For the text-containing cell, return its midpoint in [X, Y] coordinate format. 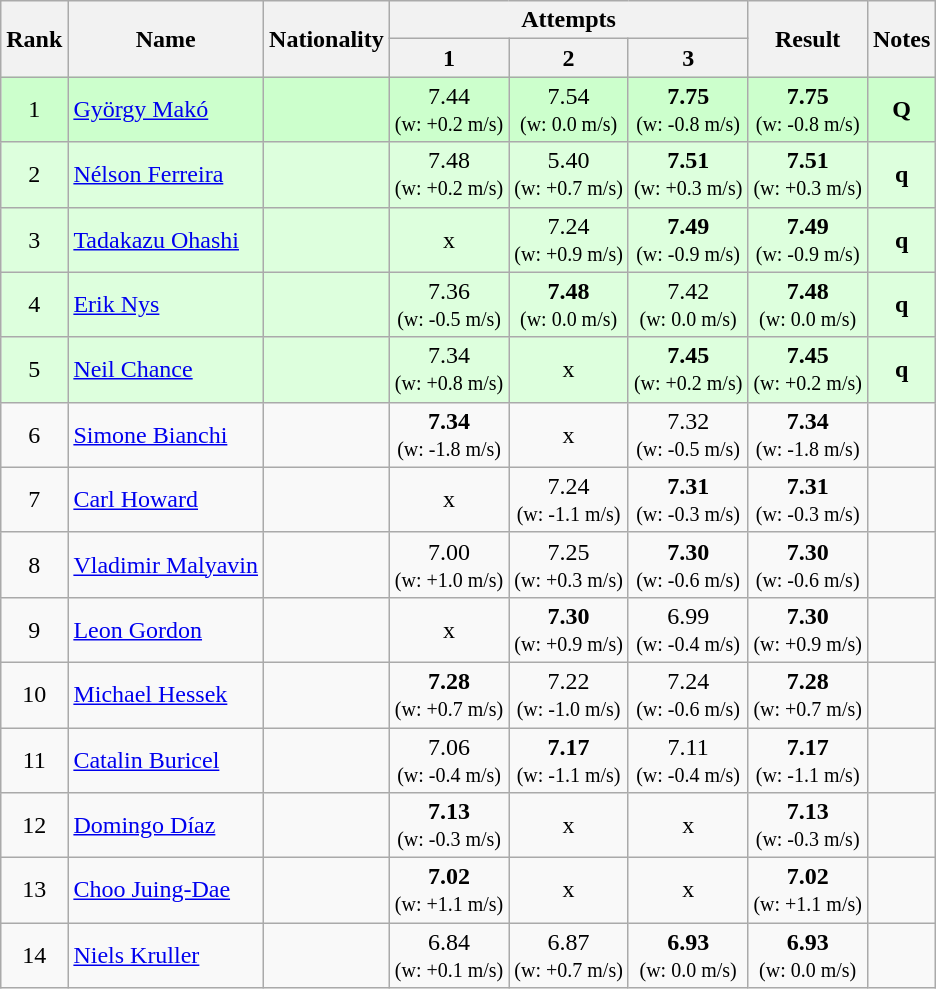
Vladimir Malyavin [166, 564]
Attempts [568, 20]
7.30 (w: -0.6 m/s) [808, 564]
7.48(w: 0.0 m/s) [569, 304]
7.30(w: -0.6 m/s) [688, 564]
7.25(w: +0.3 m/s) [569, 564]
7.36(w: -0.5 m/s) [449, 304]
7.13(w: -0.3 m/s) [449, 826]
7.34(w: +0.8 m/s) [449, 370]
7.13 (w: -0.3 m/s) [808, 826]
7.48 (w: 0.0 m/s) [808, 304]
Nationality [327, 39]
7.31 (w: -0.3 m/s) [808, 500]
7.31(w: -0.3 m/s) [688, 500]
7.02(w: +1.1 m/s) [449, 890]
7.02 (w: +1.1 m/s) [808, 890]
7.24(w: -0.6 m/s) [688, 694]
Erik Nys [166, 304]
7.44(w: +0.2 m/s) [449, 110]
7.42(w: 0.0 m/s) [688, 304]
Choo Juing-Dae [166, 890]
Result [808, 39]
5 [34, 370]
Domingo Díaz [166, 826]
7.49(w: -0.9 m/s) [688, 240]
7.06(w: -0.4 m/s) [449, 760]
Michael Hessek [166, 694]
6.99(w: -0.4 m/s) [688, 630]
12 [34, 826]
Tadakazu Ohashi [166, 240]
7.22(w: -1.0 m/s) [569, 694]
7.28(w: +0.7 m/s) [449, 694]
7.49 (w: -0.9 m/s) [808, 240]
7.30(w: +0.9 m/s) [569, 630]
7.00(w: +1.0 m/s) [449, 564]
8 [34, 564]
7 [34, 500]
7.45 (w: +0.2 m/s) [808, 370]
7.45(w: +0.2 m/s) [688, 370]
14 [34, 956]
4 [34, 304]
7.32(w: -0.5 m/s) [688, 434]
10 [34, 694]
Notes [901, 39]
5.40(w: +0.7 m/s) [569, 174]
Rank [34, 39]
7.17(w: -1.1 m/s) [569, 760]
7.75 (w: -0.8 m/s) [808, 110]
6.84(w: +0.1 m/s) [449, 956]
7.54(w: 0.0 m/s) [569, 110]
7.51(w: +0.3 m/s) [688, 174]
Nélson Ferreira [166, 174]
7.28 (w: +0.7 m/s) [808, 694]
Q [901, 110]
Simone Bianchi [166, 434]
7.24(w: +0.9 m/s) [569, 240]
13 [34, 890]
6 [34, 434]
7.51 (w: +0.3 m/s) [808, 174]
György Makó [166, 110]
7.34(w: -1.8 m/s) [449, 434]
7.34 (w: -1.8 m/s) [808, 434]
Carl Howard [166, 500]
6.93 (w: 0.0 m/s) [808, 956]
6.87(w: +0.7 m/s) [569, 956]
9 [34, 630]
Niels Kruller [166, 956]
7.75(w: -0.8 m/s) [688, 110]
Leon Gordon [166, 630]
6.93(w: 0.0 m/s) [688, 956]
Catalin Buricel [166, 760]
11 [34, 760]
7.24(w: -1.1 m/s) [569, 500]
7.48(w: +0.2 m/s) [449, 174]
7.17 (w: -1.1 m/s) [808, 760]
Neil Chance [166, 370]
Name [166, 39]
7.11(w: -0.4 m/s) [688, 760]
7.30 (w: +0.9 m/s) [808, 630]
